Capture the cell that displays the provided text and extract its [X, Y] central coordinate. 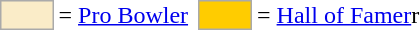
= Pro Bowler [124, 15]
